Return [x, y] of the center of cell containing provided text 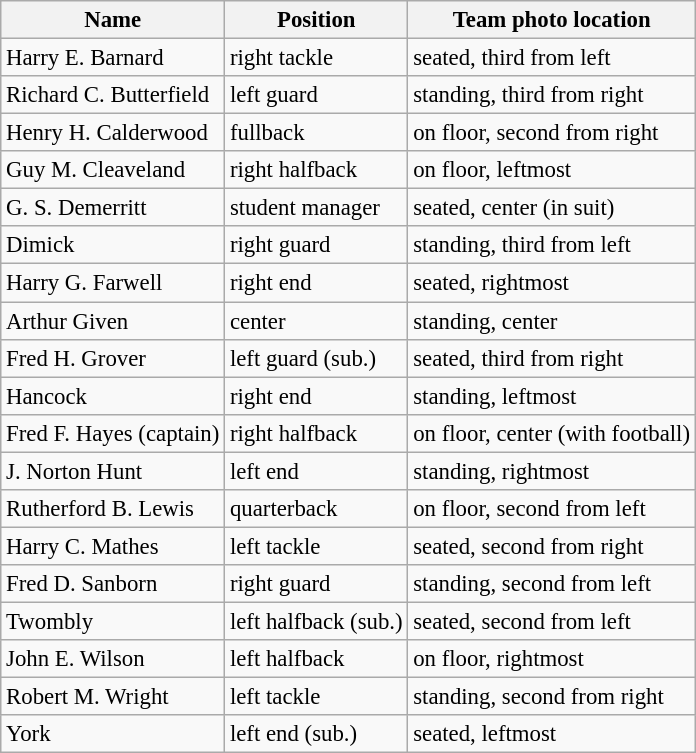
Richard C. Butterfield [113, 95]
left end (sub.) [316, 734]
standing, second from left [552, 584]
Position [316, 20]
seated, second from right [552, 546]
right tackle [316, 58]
Harry C. Mathes [113, 546]
J. Norton Hunt [113, 471]
Henry H. Calderwood [113, 133]
left halfback [316, 659]
standing, second from right [552, 697]
G. S. Demerritt [113, 208]
Arthur Given [113, 321]
on floor, second from right [552, 133]
Dimick [113, 245]
on floor, center (with football) [552, 433]
left halfback (sub.) [316, 621]
on floor, second from left [552, 509]
Twombly [113, 621]
standing, center [552, 321]
Fred H. Grover [113, 358]
quarterback [316, 509]
seated, rightmost [552, 283]
Hancock [113, 396]
seated, center (in suit) [552, 208]
York [113, 734]
Team photo location [552, 20]
Harry G. Farwell [113, 283]
left guard [316, 95]
Guy M. Cleaveland [113, 170]
seated, leftmost [552, 734]
standing, leftmost [552, 396]
on floor, rightmost [552, 659]
student manager [316, 208]
center [316, 321]
Fred D. Sanborn [113, 584]
seated, third from right [552, 358]
Rutherford B. Lewis [113, 509]
on floor, leftmost [552, 170]
fullback [316, 133]
left guard (sub.) [316, 358]
John E. Wilson [113, 659]
seated, third from left [552, 58]
standing, third from right [552, 95]
left end [316, 471]
Harry E. Barnard [113, 58]
Fred F. Hayes (captain) [113, 433]
seated, second from left [552, 621]
standing, third from left [552, 245]
Robert M. Wright [113, 697]
Name [113, 20]
standing, rightmost [552, 471]
